Output the [x, y] coordinate of the center of the cell containing the given text.  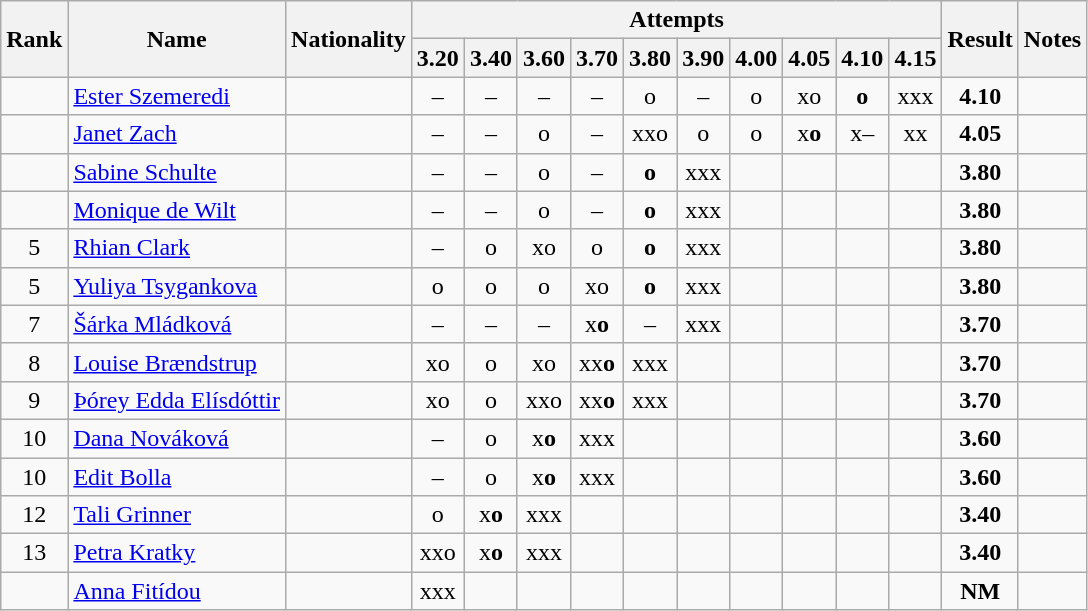
4.00 [756, 58]
4.15 [916, 58]
Janet Zach [177, 134]
xx [916, 134]
Rhian Clark [177, 248]
Tali Grinner [177, 515]
NM [980, 591]
Louise Brændstrup [177, 362]
Anna Fitídou [177, 591]
9 [34, 400]
12 [34, 515]
3.90 [704, 58]
Šárka Mládková [177, 324]
Sabine Schulte [177, 172]
Monique de Wilt [177, 210]
Edit Bolla [177, 477]
Petra Kratky [177, 553]
7 [34, 324]
8 [34, 362]
Name [177, 39]
Nationality [349, 39]
Dana Nováková [177, 438]
3.20 [438, 58]
Attempts [676, 20]
Ester Szemeredi [177, 96]
13 [34, 553]
Yuliya Tsygankova [177, 286]
x– [862, 134]
Rank [34, 39]
Result [980, 39]
Þórey Edda Elísdóttir [177, 400]
Notes [1052, 39]
